Extract the [X, Y] coordinate from the center of the cell holding the provided text.  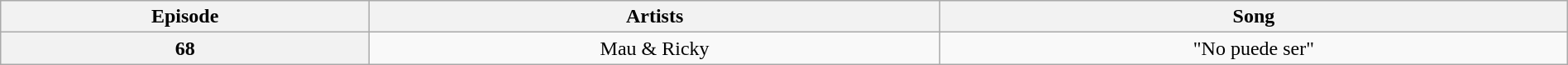
Episode [185, 17]
"No puede ser" [1254, 48]
Song [1254, 17]
Artists [655, 17]
68 [185, 48]
Mau & Ricky [655, 48]
